Search for the cell housing the specified text and yield its (X, Y) center coordinate. 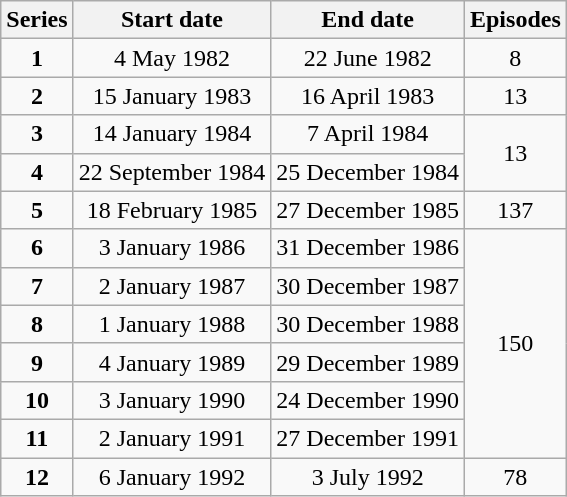
16 April 1983 (368, 96)
2 January 1987 (172, 286)
27 December 1991 (368, 438)
12 (37, 477)
5 (37, 210)
4 May 1982 (172, 58)
2 (37, 96)
9 (37, 362)
4 (37, 172)
2 January 1991 (172, 438)
6 (37, 248)
Series (37, 20)
78 (515, 477)
3 January 1986 (172, 248)
Start date (172, 20)
1 January 1988 (172, 324)
3 July 1992 (368, 477)
Episodes (515, 20)
11 (37, 438)
15 January 1983 (172, 96)
30 December 1988 (368, 324)
30 December 1987 (368, 286)
22 June 1982 (368, 58)
29 December 1989 (368, 362)
10 (37, 400)
150 (515, 343)
27 December 1985 (368, 210)
31 December 1986 (368, 248)
137 (515, 210)
7 April 1984 (368, 134)
25 December 1984 (368, 172)
1 (37, 58)
End date (368, 20)
24 December 1990 (368, 400)
14 January 1984 (172, 134)
7 (37, 286)
3 January 1990 (172, 400)
3 (37, 134)
22 September 1984 (172, 172)
4 January 1989 (172, 362)
18 February 1985 (172, 210)
6 January 1992 (172, 477)
